Detect which cell encompasses the target text, then output its (x, y) center coordinate. 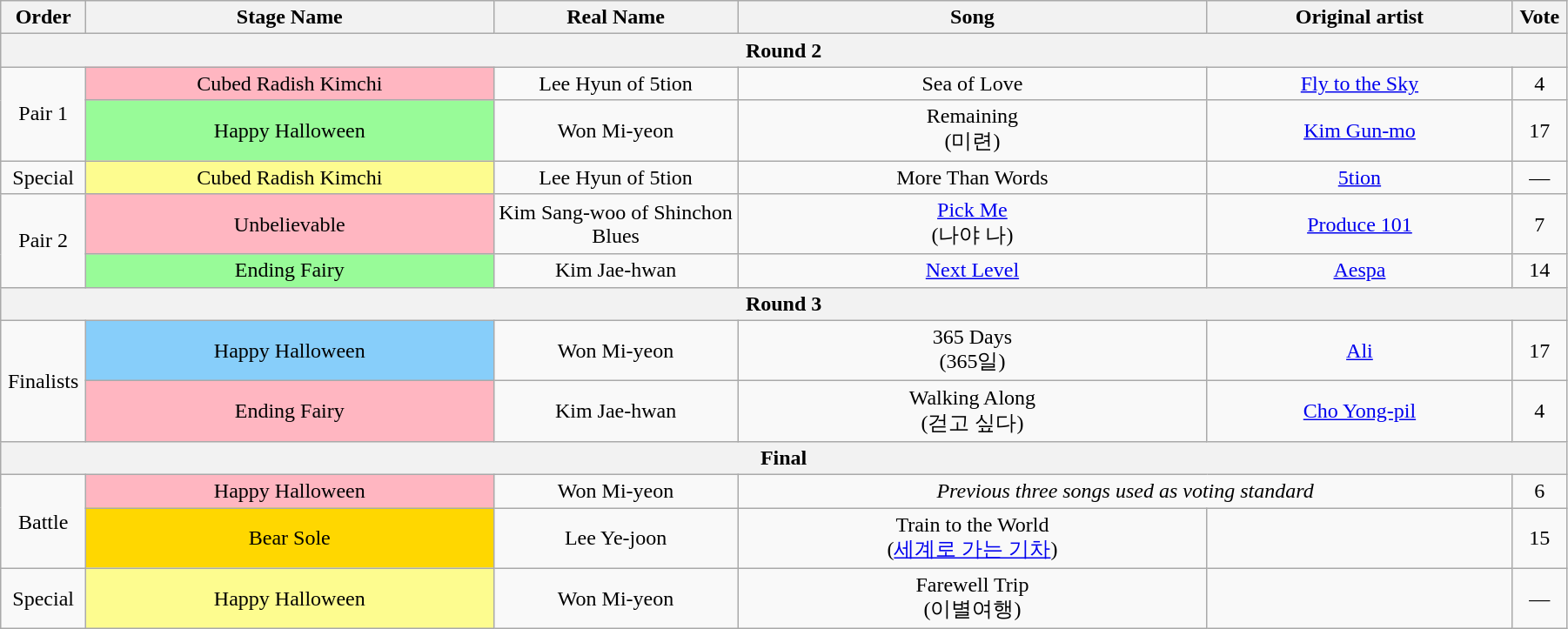
Stage Name (290, 17)
Produce 101 (1359, 224)
Unbelievable (290, 224)
5tion (1359, 177)
Real Name (616, 17)
Kim Gun-mo (1359, 130)
Lee Ye-joon (616, 539)
Kim Sang-woo of Shinchon Blues (616, 224)
Next Level (973, 271)
Finalists (44, 381)
Final (784, 458)
Remaining(미련) (973, 130)
Walking Along(걷고 싶다) (973, 412)
Sea of Love (973, 84)
Order (44, 17)
14 (1539, 271)
Farewell Trip(이별여행) (973, 599)
6 (1539, 491)
7 (1539, 224)
Train to the World(세계로 가는 기차) (973, 539)
365 Days(365일) (973, 351)
Round 3 (784, 304)
Pair 1 (44, 114)
Previous three songs used as voting standard (1125, 491)
Aespa (1359, 271)
Song (973, 17)
More Than Words (973, 177)
Bear Sole (290, 539)
Pick Me(나야 나) (973, 224)
Ali (1359, 351)
15 (1539, 539)
Round 2 (784, 50)
Cho Yong-pil (1359, 412)
Fly to the Sky (1359, 84)
Vote (1539, 17)
Pair 2 (44, 241)
Original artist (1359, 17)
Battle (44, 521)
